Output the (X, Y) coordinate of the center of the cell containing the given text.  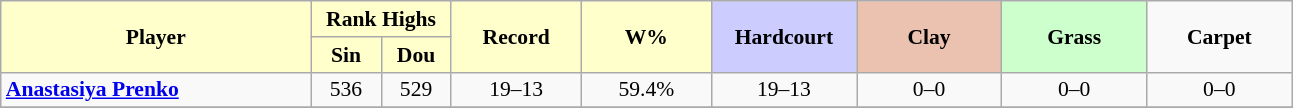
Sin (346, 55)
59.4% (646, 90)
Rank Highs (381, 19)
536 (346, 90)
Player (156, 36)
Carpet (1220, 36)
Anastasiya Prenko (156, 90)
529 (416, 90)
Hardcourt (784, 36)
W% (646, 36)
Clay (928, 36)
Grass (1074, 36)
Record (516, 36)
Dou (416, 55)
